Output the [x, y] coordinate of the center of the cell containing the given text.  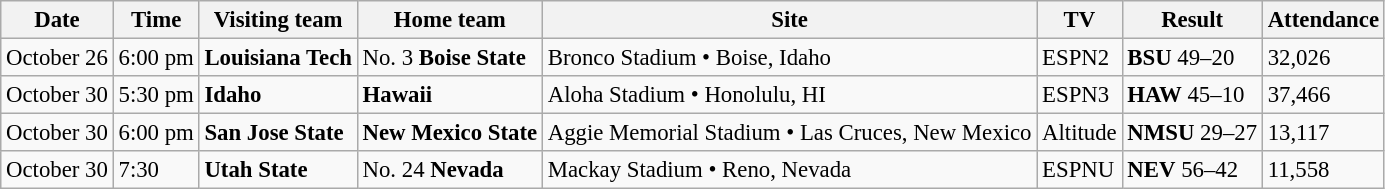
Aggie Memorial Stadium • Las Cruces, New Mexico [789, 133]
Time [156, 20]
Home team [450, 20]
October 26 [57, 58]
San Jose State [278, 133]
Visiting team [278, 20]
HAW 45–10 [1192, 95]
Altitude [1080, 133]
Idaho [278, 95]
TV [1080, 20]
BSU 49–20 [1192, 58]
NMSU 29–27 [1192, 133]
32,026 [1323, 58]
New Mexico State [450, 133]
No. 24 Nevada [450, 170]
Result [1192, 20]
13,117 [1323, 133]
ESPN3 [1080, 95]
NEV 56–42 [1192, 170]
Date [57, 20]
No. 3 Boise State [450, 58]
Aloha Stadium • Honolulu, HI [789, 95]
Mackay Stadium • Reno, Nevada [789, 170]
Hawaii [450, 95]
11,558 [1323, 170]
37,466 [1323, 95]
ESPN2 [1080, 58]
5:30 pm [156, 95]
Louisiana Tech [278, 58]
Utah State [278, 170]
7:30 [156, 170]
Site [789, 20]
Bronco Stadium • Boise, Idaho [789, 58]
Attendance [1323, 20]
ESPNU [1080, 170]
